Locate the cell with the specified text and output its (X, Y) center coordinate. 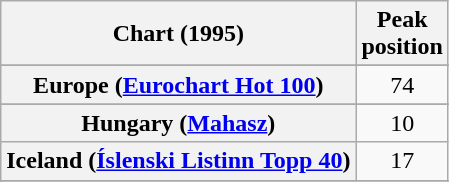
Iceland (Íslenski Listinn Topp 40) (178, 161)
Peakposition (402, 34)
10 (402, 123)
17 (402, 161)
Europe (Eurochart Hot 100) (178, 85)
74 (402, 85)
Hungary (Mahasz) (178, 123)
Chart (1995) (178, 34)
